Find where the given text appears and provide that cell's center as [X, Y] coordinate. 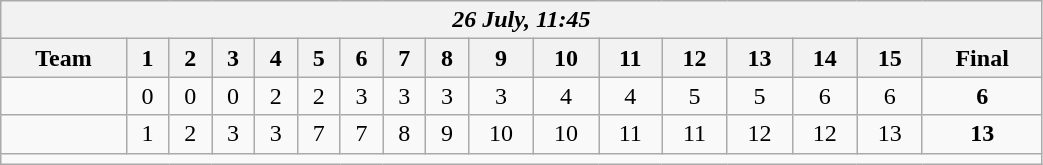
15 [890, 58]
Team [64, 58]
14 [824, 58]
26 July, 11:45 [522, 20]
Final [982, 58]
